Capture the cell that displays the provided text and extract its [X, Y] central coordinate. 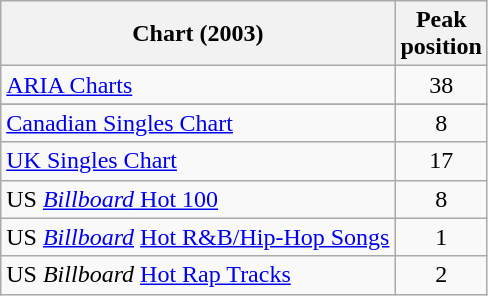
Chart (2003) [198, 34]
38 [441, 85]
US Billboard Hot Rap Tracks [198, 275]
US Billboard Hot R&B/Hip-Hop Songs [198, 237]
US Billboard Hot 100 [198, 199]
17 [441, 161]
Canadian Singles Chart [198, 123]
1 [441, 237]
ARIA Charts [198, 85]
Peakposition [441, 34]
2 [441, 275]
UK Singles Chart [198, 161]
